Return the [X, Y] coordinate for the center point of the cell that contains the specified text.  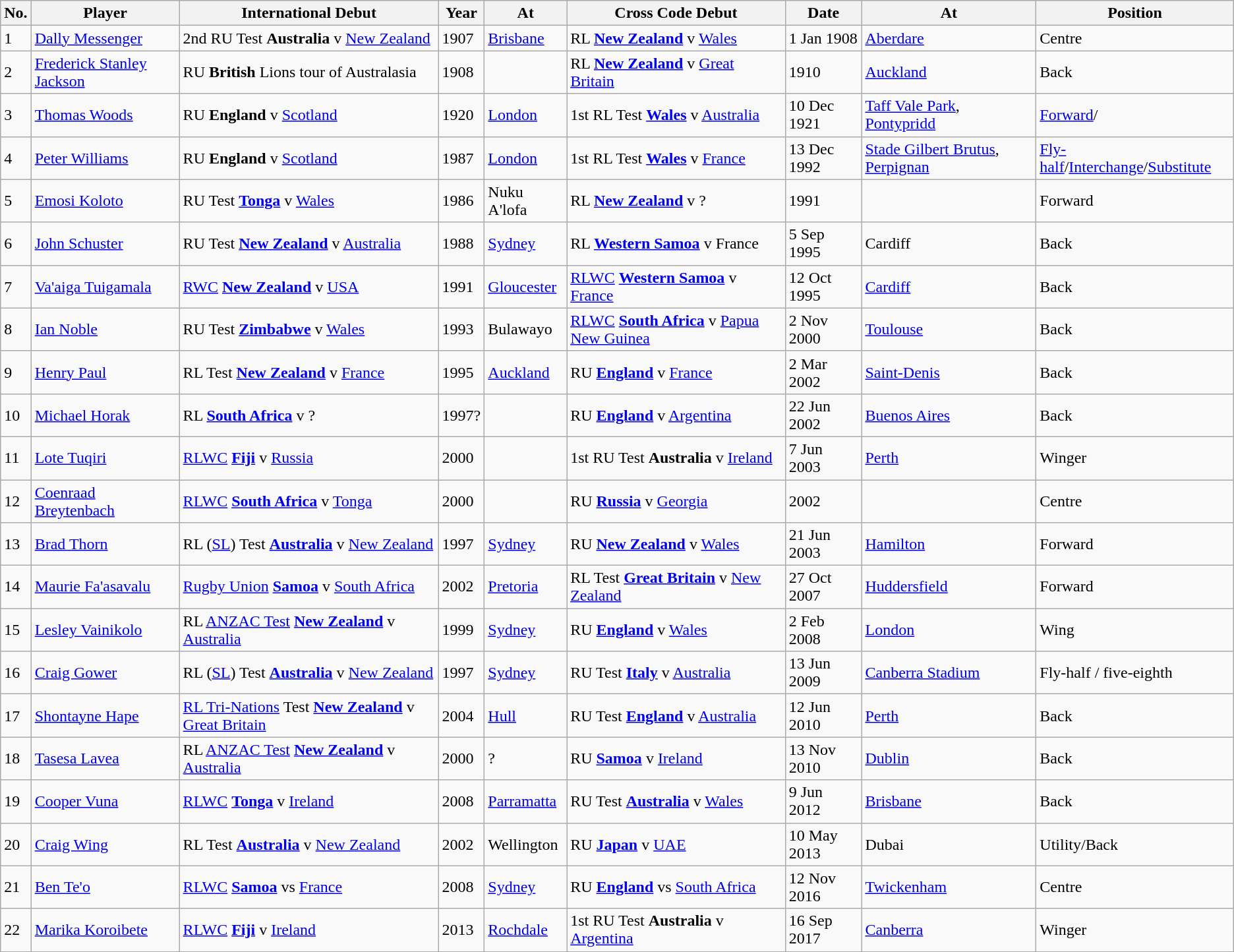
11 [16, 458]
Forward/ [1135, 115]
1920 [461, 115]
2 Mar 2002 [823, 372]
5 [16, 200]
22 Jun 2002 [823, 415]
RLWC South Africa v Tonga [308, 501]
RL New Zealand v ? [676, 200]
2 Feb 2008 [823, 630]
RLWC South Africa v Papua New Guinea [676, 330]
Coenraad Breytenbach [105, 501]
RL South Africa v ? [308, 415]
1997? [461, 415]
RU Test Australia v Wales [676, 802]
Buenos Aires [949, 415]
15 [16, 630]
Michael Horak [105, 415]
20 [16, 844]
No. [16, 13]
10 May 2013 [823, 844]
RL New Zealand v Wales [676, 38]
Position [1135, 13]
Lesley Vainikolo [105, 630]
Bulawayo [526, 330]
Peter Williams [105, 158]
Henry Paul [105, 372]
1 Jan 1908 [823, 38]
6 [16, 244]
RWC New Zealand v USA [308, 286]
RLWC Samoa vs France [308, 887]
Wing [1135, 630]
2 [16, 73]
14 [16, 587]
RU Test England v Australia [676, 716]
Lote Tuqiri [105, 458]
18 [16, 758]
Tasesa Lavea [105, 758]
3 [16, 115]
RL Western Samoa v France [676, 244]
Ben Te'o [105, 887]
Rochdale [526, 930]
Dally Messenger [105, 38]
Cooper Vuna [105, 802]
12 Nov 2016 [823, 887]
Maurie Fa'asavalu [105, 587]
21 [16, 887]
Brad Thorn [105, 545]
RU New Zealand v Wales [676, 545]
Pretoria [526, 587]
1999 [461, 630]
Craig Gower [105, 672]
Hamilton [949, 545]
RU Test Zimbabwe v Wales [308, 330]
RLWC Western Samoa v France [676, 286]
1910 [823, 73]
RU British Lions tour of Australasia [308, 73]
Canberra [949, 930]
Ian Noble [105, 330]
Hull [526, 716]
RU Test New Zealand v Australia [308, 244]
1988 [461, 244]
Stade Gilbert Brutus, Perpignan [949, 158]
Aberdare [949, 38]
RU England v Wales [676, 630]
? [526, 758]
Craig Wing [105, 844]
Nuku A'lofa [526, 200]
John Schuster [105, 244]
Cross Code Debut [676, 13]
Saint-Denis [949, 372]
16 [16, 672]
RLWC Fiji v Ireland [308, 930]
7 [16, 286]
RLWC Fiji v Russia [308, 458]
RL Tri-Nations Test New Zealand v Great Britain [308, 716]
Shontayne Hape [105, 716]
Utility/Back [1135, 844]
2nd RU Test Australia v New Zealand [308, 38]
16 Sep 2017 [823, 930]
Year [461, 13]
Marika Koroibete [105, 930]
RL Test New Zealand v France [308, 372]
12 Jun 2010 [823, 716]
RU Samoa v Ireland [676, 758]
1987 [461, 158]
1907 [461, 38]
Thomas Woods [105, 115]
12 [16, 501]
9 Jun 2012 [823, 802]
13 [16, 545]
Emosi Koloto [105, 200]
RU Test Tonga v Wales [308, 200]
Canberra Stadium [949, 672]
13 Dec 1992 [823, 158]
Huddersfield [949, 587]
Dublin [949, 758]
RU England vs South Africa [676, 887]
22 [16, 930]
13 Nov 2010 [823, 758]
International Debut [308, 13]
21 Jun 2003 [823, 545]
27 Oct 2007 [823, 587]
RU Japan v UAE [676, 844]
Frederick Stanley Jackson [105, 73]
RLWC Tonga v Ireland [308, 802]
Fly-half / five-eighth [1135, 672]
Parramatta [526, 802]
1st RU Test Australia v Ireland [676, 458]
Gloucester [526, 286]
Rugby Union Samoa v South Africa [308, 587]
10 Dec 1921 [823, 115]
RU England v France [676, 372]
12 Oct 1995 [823, 286]
2004 [461, 716]
9 [16, 372]
1st RL Test Wales v Australia [676, 115]
1st RL Test Wales v France [676, 158]
13 Jun 2009 [823, 672]
17 [16, 716]
2013 [461, 930]
Fly-half/Interchange/Substitute [1135, 158]
Wellington [526, 844]
RU England v Argentina [676, 415]
8 [16, 330]
1908 [461, 73]
RU Test Italy v Australia [676, 672]
1995 [461, 372]
RU Russia v Georgia [676, 501]
RL New Zealand v Great Britain [676, 73]
1st RU Test Australia v Argentina [676, 930]
Dubai [949, 844]
19 [16, 802]
1993 [461, 330]
Twickenham [949, 887]
10 [16, 415]
4 [16, 158]
Toulouse [949, 330]
7 Jun 2003 [823, 458]
Date [823, 13]
1 [16, 38]
Va'aiga Tuigamala [105, 286]
RL Test Australia v New Zealand [308, 844]
1986 [461, 200]
Player [105, 13]
RL Test Great Britain v New Zealand [676, 587]
Taff Vale Park, Pontypridd [949, 115]
2 Nov 2000 [823, 330]
5 Sep 1995 [823, 244]
